Capture the cell that displays the provided text and extract its [x, y] central coordinate. 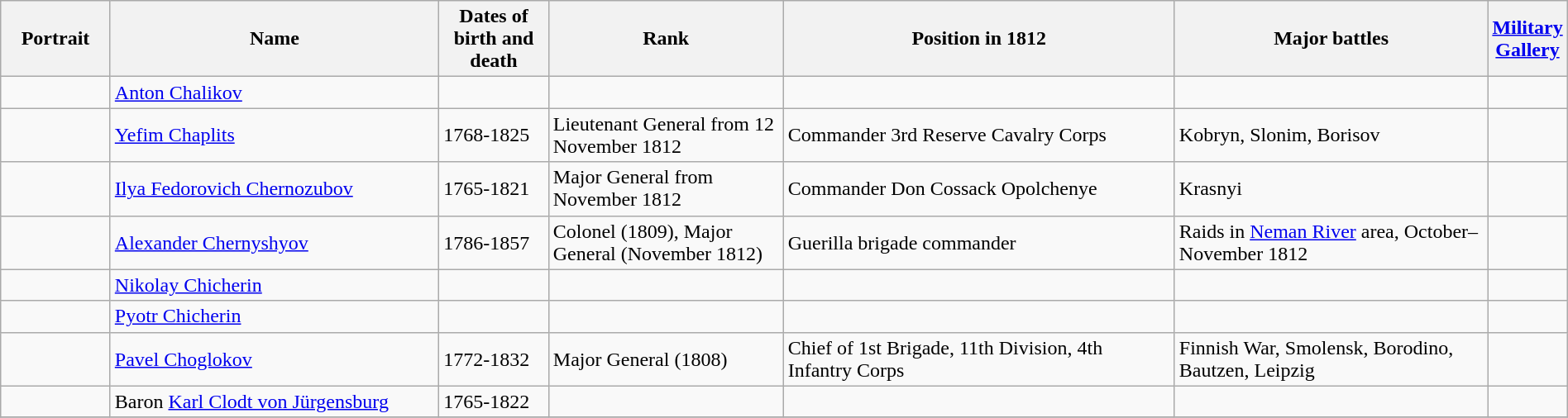
Guerilla brigade commander [979, 243]
Dates of birth and death [495, 39]
Commander 3rd Reserve Cavalry Corps [979, 135]
Nikolay Chicherin [275, 285]
Lieutenant General from 12 November 1812 [666, 135]
Military Gallery [1527, 39]
Raids in Neman River area, October–November 1812 [1331, 243]
Chief of 1st Brigade, 11th Division, 4th Infantry Corps [979, 359]
1765-1821 [495, 188]
Major General (1808) [666, 359]
Finnish War, Smolensk, Borodino, Bautzen, Leipzig [1331, 359]
Major battles [1331, 39]
Alexander Chernyshyov [275, 243]
Pyotr Chicherin [275, 316]
Baron Karl Clodt von Jürgensburg [275, 401]
Rank [666, 39]
Ilya Fedorovich Chernozubov [275, 188]
Commander Don Cossack Opolchenye [979, 188]
Name [275, 39]
1772-1832 [495, 359]
Major General from November 1812 [666, 188]
Anton Chalikov [275, 93]
Yefim Chaplits [275, 135]
Portrait [56, 39]
1786-1857 [495, 243]
Position in 1812 [979, 39]
1765-1822 [495, 401]
Pavel Choglokov [275, 359]
1768-1825 [495, 135]
Krasnyi [1331, 188]
Kobryn, Slonim, Borisov [1331, 135]
Colonel (1809), Major General (November 1812) [666, 243]
